Output the [X, Y] coordinate of the center of the cell containing the given text.  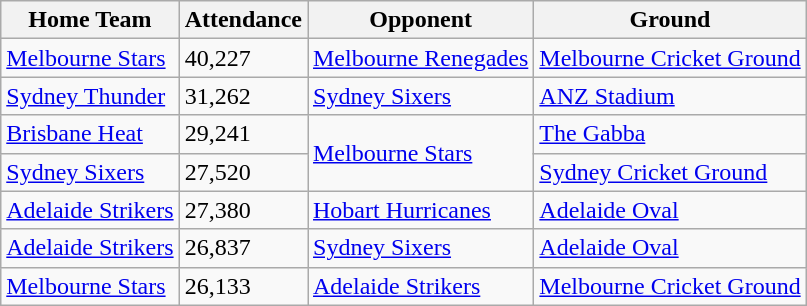
26,837 [243, 248]
Attendance [243, 20]
27,520 [243, 172]
40,227 [243, 58]
ANZ Stadium [670, 96]
Ground [670, 20]
Melbourne Renegades [421, 58]
26,133 [243, 286]
Sydney Cricket Ground [670, 172]
Hobart Hurricanes [421, 210]
31,262 [243, 96]
The Gabba [670, 134]
27,380 [243, 210]
29,241 [243, 134]
Brisbane Heat [90, 134]
Sydney Thunder [90, 96]
Opponent [421, 20]
Home Team [90, 20]
